Identify which cell holds the provided text, then report its (X, Y) central coordinate. 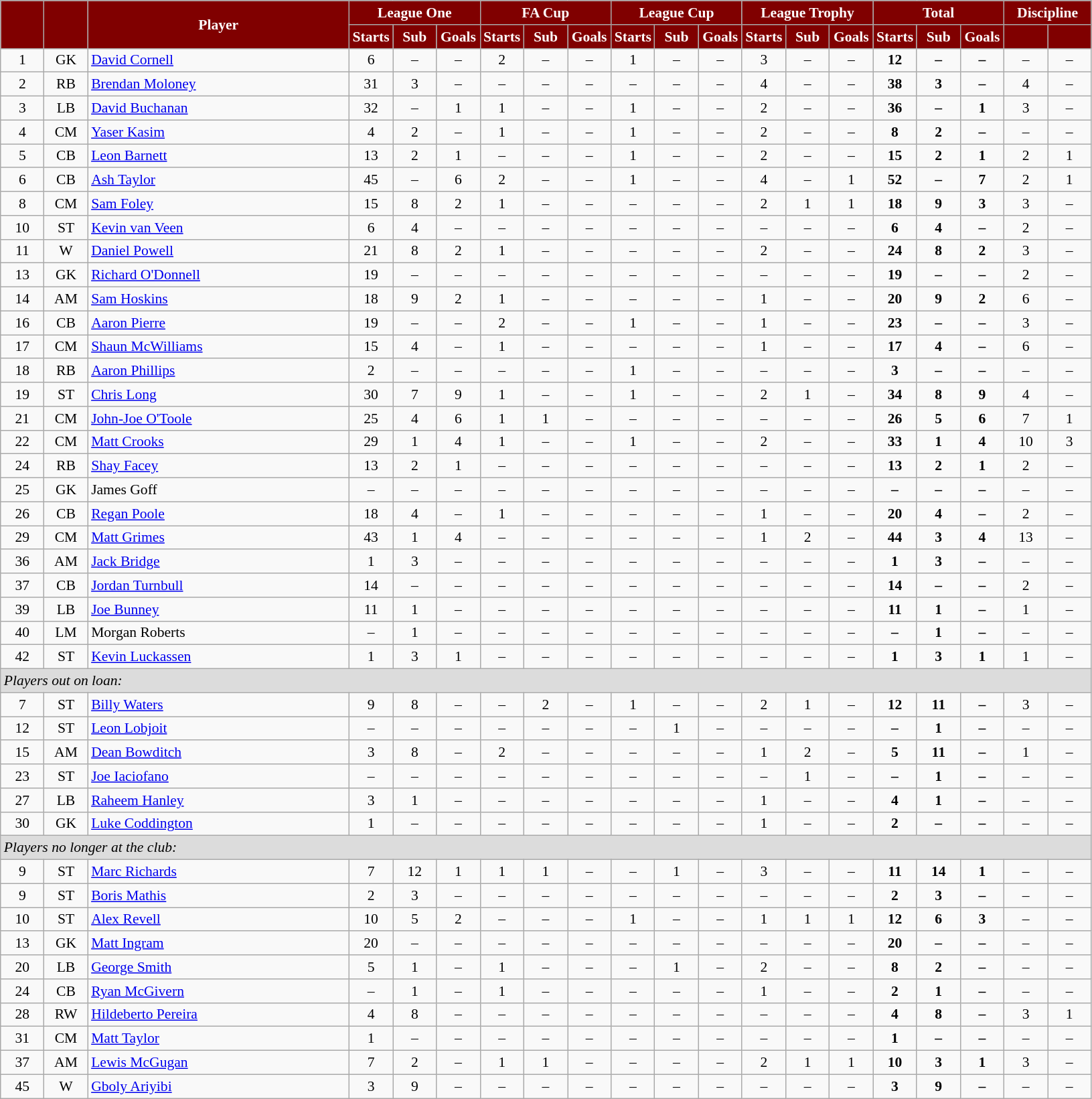
34 (894, 394)
Leon Barnett (218, 156)
Matt Crooks (218, 442)
Jordan Turnbull (218, 585)
33 (894, 442)
Matt Grimes (218, 538)
Gboly Ariyibi (218, 1086)
38 (894, 84)
Regan Poole (218, 514)
28 (23, 1015)
40 (23, 633)
Shaun McWilliams (218, 347)
Jack Bridge (218, 562)
39 (23, 609)
Lewis McGugan (218, 1063)
Brendan Moloney (218, 84)
Players out on loan: (546, 681)
Joe Iaciofano (218, 776)
Ash Taylor (218, 180)
Luke Coddington (218, 824)
League One (414, 13)
42 (23, 657)
Total (939, 13)
Ryan McGivern (218, 991)
32 (371, 108)
Aaron Phillips (218, 371)
27 (23, 800)
Yaser Kasim (218, 132)
LM (66, 633)
James Goff (218, 490)
43 (371, 538)
David Cornell (218, 60)
Richard O'Donnell (218, 275)
FA Cup (546, 13)
Chris Long (218, 394)
Marc Richards (218, 872)
22 (23, 442)
Boris Mathis (218, 895)
Kevin Luckassen (218, 657)
John-Joe O'Toole (218, 419)
Hildeberto Pereira (218, 1015)
Player (218, 24)
Daniel Powell (218, 251)
League Cup (677, 13)
Matt Taylor (218, 1039)
Joe Bunney (218, 609)
Alex Revell (218, 920)
52 (894, 180)
Dean Bowditch (218, 753)
44 (894, 538)
George Smith (218, 967)
David Buchanan (218, 108)
RW (66, 1015)
Aaron Pierre (218, 323)
Shay Facey (218, 466)
Kevin van Veen (218, 228)
League Trophy (807, 13)
Players no longer at the club: (546, 848)
Morgan Roberts (218, 633)
Billy Waters (218, 705)
Matt Ingram (218, 944)
16 (23, 323)
Sam Foley (218, 204)
Raheem Hanley (218, 800)
Sam Hoskins (218, 299)
Discipline (1047, 13)
Leon Lobjoit (218, 729)
